Find where the given text appears and provide that cell's center as [x, y] coordinate. 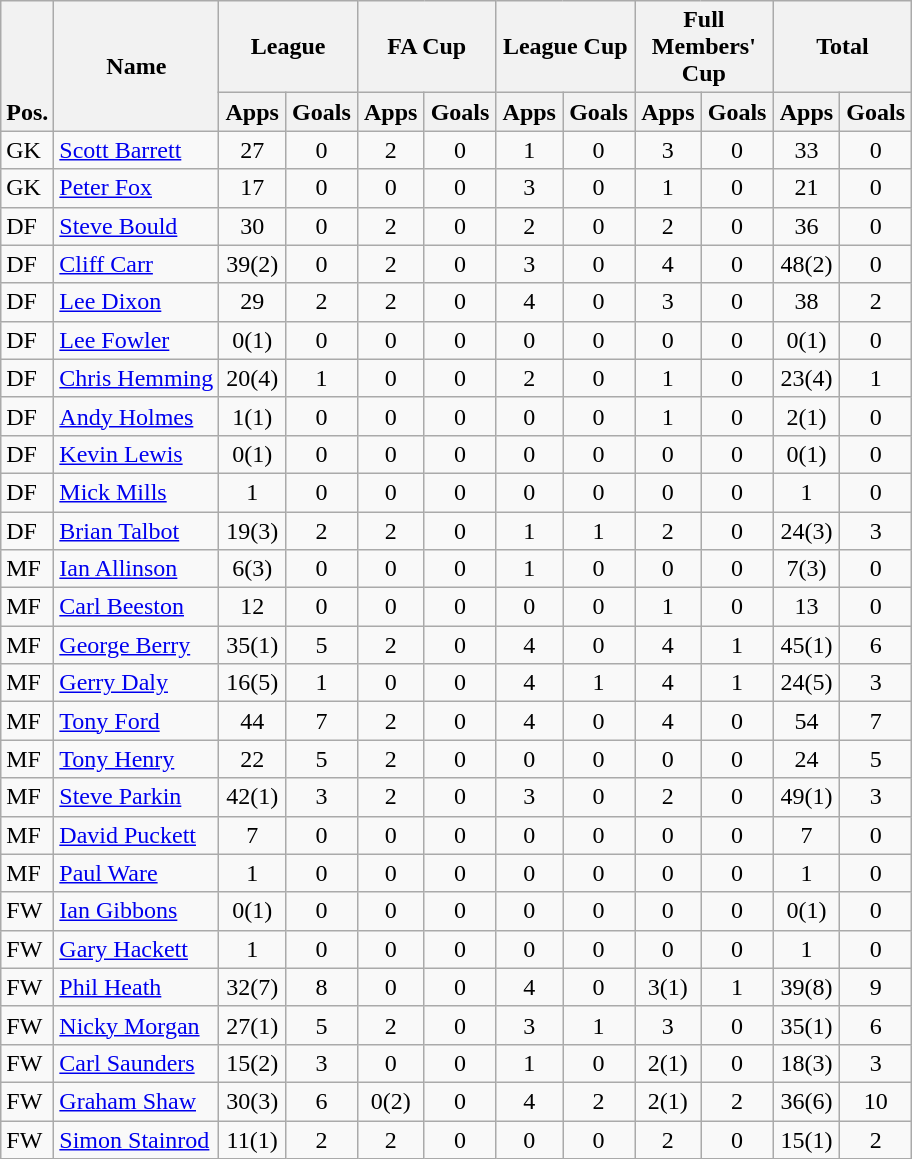
17 [252, 188]
Paul Ware [136, 873]
27 [252, 150]
FA Cup [426, 47]
Carl Saunders [136, 1063]
36 [806, 226]
48(2) [806, 264]
Steve Bould [136, 226]
Gerry Daly [136, 683]
Simon Stainrod [136, 1139]
6(3) [252, 569]
George Berry [136, 645]
22 [252, 759]
Pos. [28, 66]
Tony Henry [136, 759]
Ian Gibbons [136, 911]
13 [806, 607]
44 [252, 721]
Mick Mills [136, 492]
8 [321, 987]
9 [876, 987]
Brian Talbot [136, 531]
0(2) [390, 1101]
7(3) [806, 569]
Name [136, 66]
54 [806, 721]
Andy Holmes [136, 416]
24(5) [806, 683]
39(8) [806, 987]
3(1) [668, 987]
21 [806, 188]
27(1) [252, 1025]
Total [842, 47]
30(3) [252, 1101]
42(1) [252, 797]
39(2) [252, 264]
15(2) [252, 1063]
Nicky Morgan [136, 1025]
29 [252, 302]
10 [876, 1101]
45(1) [806, 645]
18(3) [806, 1063]
Lee Dixon [136, 302]
33 [806, 150]
Gary Hackett [136, 949]
12 [252, 607]
Steve Parkin [136, 797]
Tony Ford [136, 721]
Scott Barrett [136, 150]
League Cup [566, 47]
24(3) [806, 531]
49(1) [806, 797]
19(3) [252, 531]
38 [806, 302]
23(4) [806, 378]
Full Members' Cup [704, 47]
Ian Allinson [136, 569]
32(7) [252, 987]
Graham Shaw [136, 1101]
David Puckett [136, 835]
36(6) [806, 1101]
Phil Heath [136, 987]
Chris Hemming [136, 378]
1(1) [252, 416]
15(1) [806, 1139]
11(1) [252, 1139]
Peter Fox [136, 188]
Carl Beeston [136, 607]
24 [806, 759]
Cliff Carr [136, 264]
20(4) [252, 378]
Kevin Lewis [136, 454]
League [288, 47]
Lee Fowler [136, 340]
30 [252, 226]
16(5) [252, 683]
